Search for the cell housing the specified text and yield its (X, Y) center coordinate. 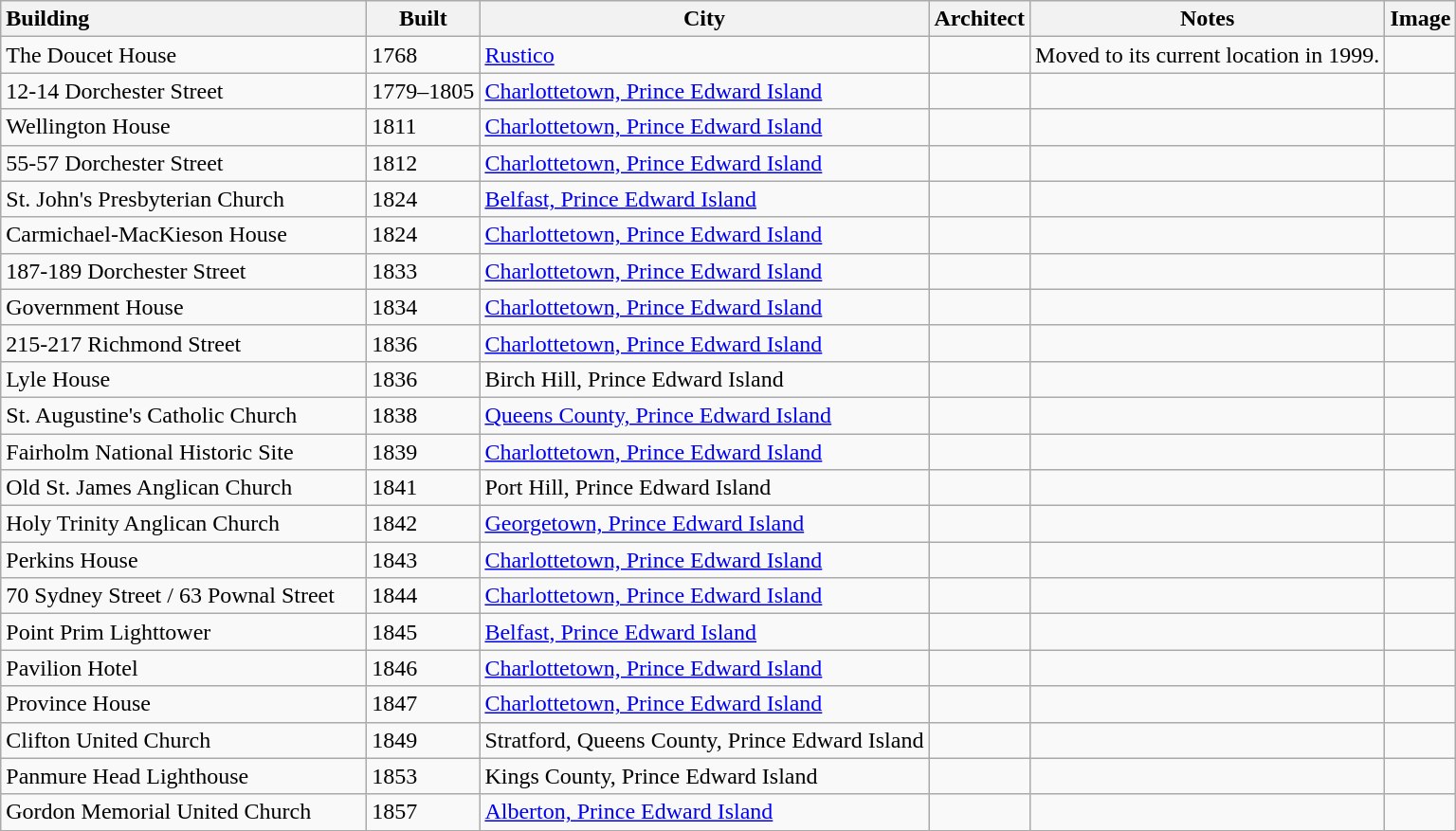
Gordon Memorial United Church (184, 812)
1834 (423, 307)
215-217 Richmond Street (184, 343)
1847 (423, 704)
55-57 Dorchester Street (184, 163)
Lyle House (184, 379)
12-14 Dorchester Street (184, 91)
Image (1420, 19)
1845 (423, 632)
City (704, 19)
Rustico (704, 55)
The Doucet House (184, 55)
Building (184, 19)
1833 (423, 271)
Holy Trinity Anglican Church (184, 524)
Stratford, Queens County, Prince Edward Island (704, 740)
1812 (423, 163)
Architect (980, 19)
St. John's Presbyterian Church (184, 199)
Fairholm National Historic Site (184, 452)
Moved to its current location in 1999. (1208, 55)
Pavilion Hotel (184, 668)
Kings County, Prince Edward Island (704, 776)
1841 (423, 488)
Point Prim Lighttower (184, 632)
Port Hill, Prince Edward Island (704, 488)
1779–1805 (423, 91)
1846 (423, 668)
1853 (423, 776)
Georgetown, Prince Edward Island (704, 524)
187-189 Dorchester Street (184, 271)
1843 (423, 560)
Old St. James Anglican Church (184, 488)
Queens County, Prince Edward Island (704, 415)
1844 (423, 596)
1838 (423, 415)
1857 (423, 812)
1839 (423, 452)
Built (423, 19)
Alberton, Prince Edward Island (704, 812)
Province House (184, 704)
Wellington House (184, 127)
Perkins House (184, 560)
70 Sydney Street / 63 Pownal Street (184, 596)
Government House (184, 307)
1849 (423, 740)
St. Augustine's Catholic Church (184, 415)
Notes (1208, 19)
Clifton United Church (184, 740)
1768 (423, 55)
Birch Hill, Prince Edward Island (704, 379)
1811 (423, 127)
Panmure Head Lighthouse (184, 776)
1842 (423, 524)
Carmichael-MacKieson House (184, 235)
